Return the (X, Y) coordinate for the center point of the cell that contains the specified text.  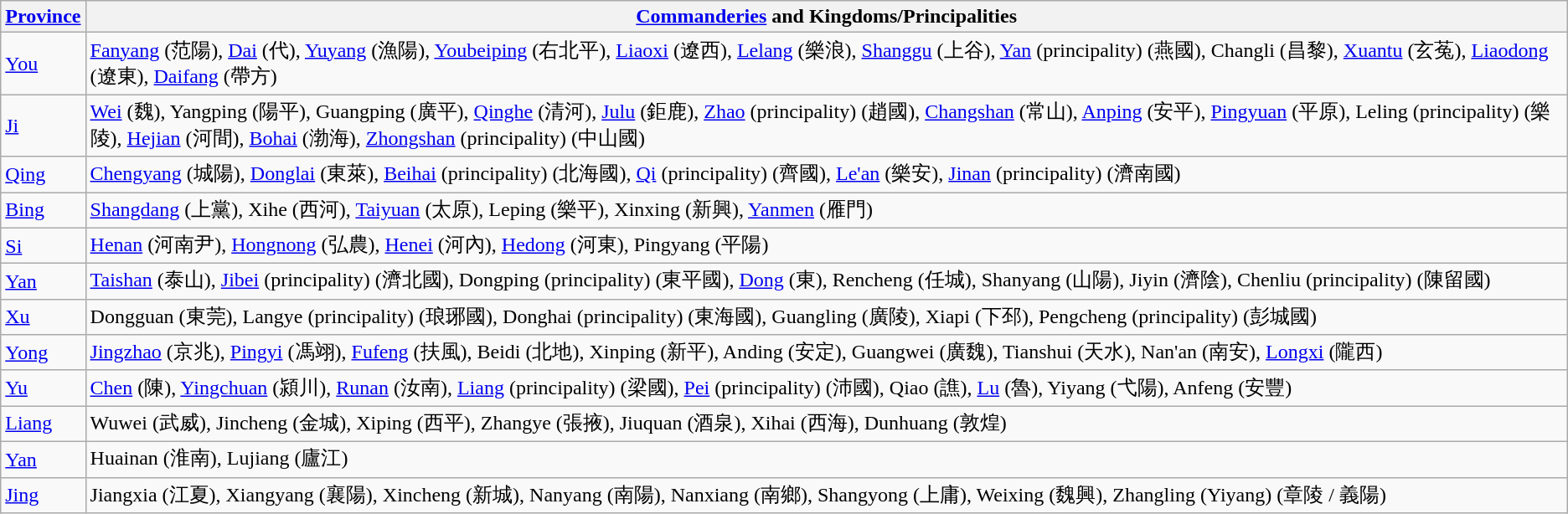
Liang (44, 424)
Qing (44, 174)
Commanderies and Kingdoms/Principalities (826, 17)
Bing (44, 211)
Yu (44, 388)
Jingzhao (京兆), Pingyi (馮翊), Fufeng (扶風), Beidi (北地), Xinping (新平), Anding (安定), Guangwei (廣魏), Tianshui (天水), Nan'an (南安), Longxi (隴西) (826, 353)
Chen (陳), Yingchuan (潁川), Runan (汝南), Liang (principality) (梁國), Pei (principality) (沛國), Qiao (譙), Lu (魯), Yiyang (弋陽), Anfeng (安豐) (826, 388)
Jiangxia (江夏), Xiangyang (襄陽), Xincheng (新城), Nanyang (南陽), Nanxiang (南鄉), Shangyong (上庸), Weixing (魏興), Zhangling (Yiyang) (章陵 / 義陽) (826, 496)
Ji (44, 126)
Si (44, 246)
Chengyang (城陽), Donglai (東萊), Beihai (principality) (北海國), Qi (principality) (齊國), Le'an (樂安), Jinan (principality) (濟南國) (826, 174)
Huainan (淮南), Lujiang (廬江) (826, 459)
Henan (河南尹), Hongnong (弘農), Henei (河內), Hedong (河東), Pingyang (平陽) (826, 246)
Yong (44, 353)
Wuwei (武威), Jincheng (金城), Xiping (西平), Zhangye (張掖), Jiuquan (酒泉), Xihai (西海), Dunhuang (敦煌) (826, 424)
Xu (44, 316)
You (44, 64)
Province (44, 17)
Shangdang (上黨), Xihe (西河), Taiyuan (太原), Leping (樂平), Xinxing (新興), Yanmen (雁門) (826, 211)
Dongguan (東莞), Langye (principality) (琅琊國), Donghai (principality) (東海國), Guangling (廣陵), Xiapi (下邳), Pengcheng (principality) (彭城國) (826, 316)
Jing (44, 496)
